Detect which cell encompasses the target text, then output its [x, y] center coordinate. 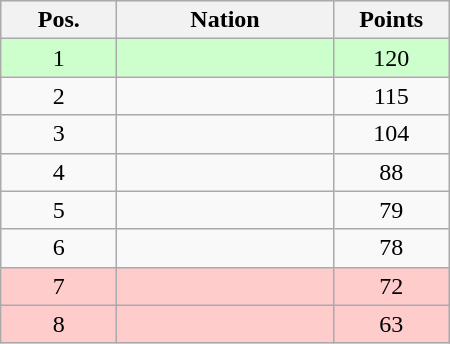
2 [59, 96]
63 [391, 324]
Nation [225, 20]
79 [391, 210]
120 [391, 58]
3 [59, 134]
5 [59, 210]
115 [391, 96]
88 [391, 172]
Pos. [59, 20]
7 [59, 286]
1 [59, 58]
78 [391, 248]
6 [59, 248]
4 [59, 172]
72 [391, 286]
Points [391, 20]
104 [391, 134]
8 [59, 324]
